Provide the (x, y) coordinate of the cell's center where the given text is located.  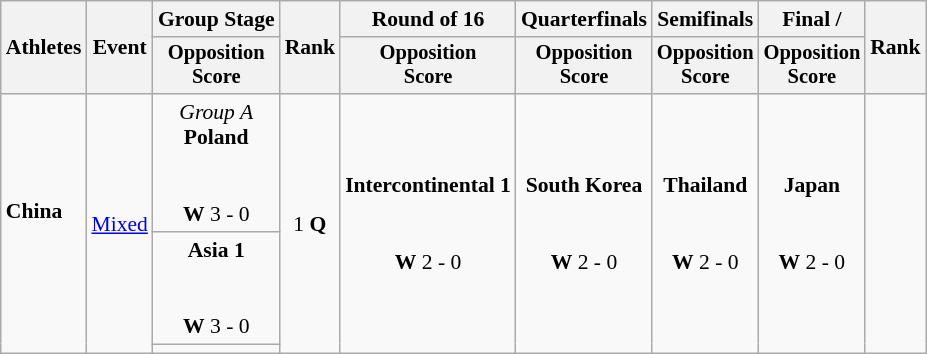
Quarterfinals (584, 19)
Asia 1W 3 - 0 (216, 288)
Group Stage (216, 19)
Mixed (119, 224)
South KoreaW 2 - 0 (584, 224)
Round of 16 (428, 19)
Final / (812, 19)
1 Q (310, 224)
Intercontinental 1W 2 - 0 (428, 224)
Event (119, 48)
China (44, 224)
JapanW 2 - 0 (812, 224)
Athletes (44, 48)
Semifinals (706, 19)
Group APolandW 3 - 0 (216, 163)
ThailandW 2 - 0 (706, 224)
